From the cell containing the given text, extract its center point as [X, Y] coordinate. 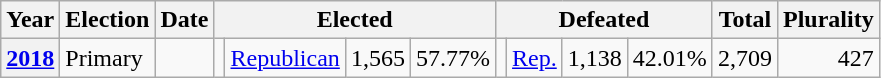
42.01% [670, 58]
Primary [108, 58]
Elected [355, 20]
Republican [285, 58]
Year [30, 20]
Total [744, 20]
427 [828, 58]
Election [108, 20]
Defeated [604, 20]
1,565 [378, 58]
57.77% [452, 58]
Rep. [535, 58]
2018 [30, 58]
Date [184, 20]
1,138 [594, 58]
Plurality [828, 20]
2,709 [744, 58]
